Search for the cell housing the specified text and yield its [X, Y] center coordinate. 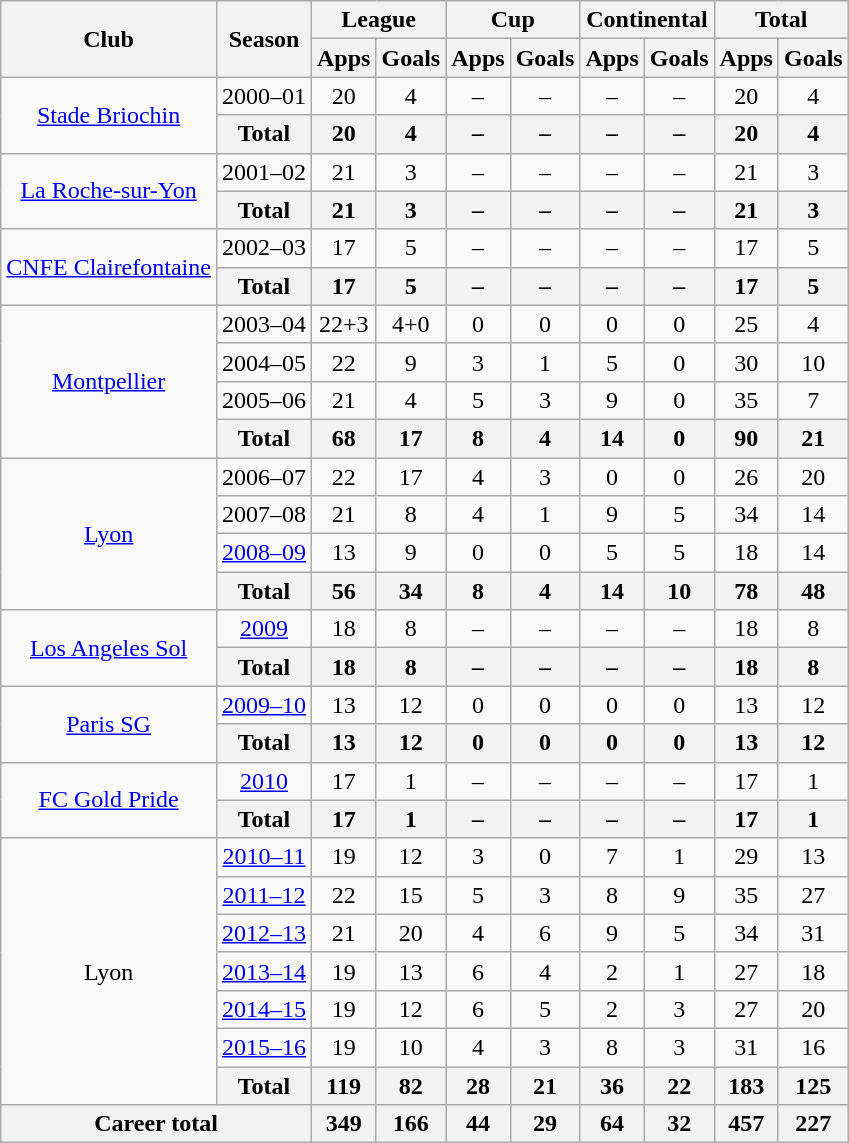
26 [746, 477]
56 [344, 591]
2009 [264, 629]
166 [411, 1124]
Montpellier [109, 381]
32 [679, 1124]
Los Angeles Sol [109, 648]
2007–08 [264, 515]
64 [612, 1124]
28 [478, 1085]
La Roche-sur-Yon [109, 191]
2004–05 [264, 362]
227 [813, 1124]
36 [612, 1085]
Club [109, 39]
2013–14 [264, 971]
FC Gold Pride [109, 800]
2011–12 [264, 895]
2003–04 [264, 324]
16 [813, 1047]
2008–09 [264, 553]
119 [344, 1085]
349 [344, 1124]
125 [813, 1085]
183 [746, 1085]
2000–01 [264, 96]
2010 [264, 781]
Cup [513, 20]
25 [746, 324]
Continental [647, 20]
4+0 [411, 324]
2014–15 [264, 1009]
League [379, 20]
2012–13 [264, 933]
Season [264, 39]
Career total [156, 1124]
457 [746, 1124]
2015–16 [264, 1047]
78 [746, 591]
22+3 [344, 324]
2009–10 [264, 705]
Paris SG [109, 724]
44 [478, 1124]
2001–02 [264, 172]
2005–06 [264, 400]
2006–07 [264, 477]
2002–03 [264, 248]
Stade Briochin [109, 115]
68 [344, 438]
CNFE Clairefontaine [109, 267]
82 [411, 1085]
15 [411, 895]
30 [746, 362]
2010–11 [264, 857]
90 [746, 438]
48 [813, 591]
